Extract the [x, y] coordinate from the center of the cell holding the provided text.  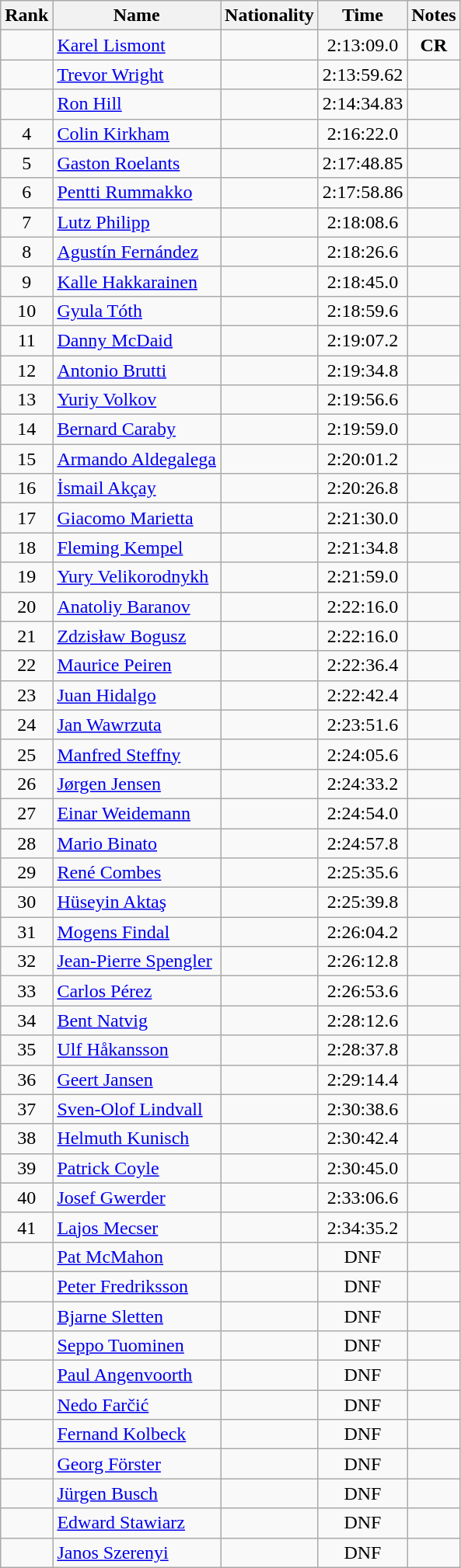
Seppo Tuominen [137, 1346]
Paul Angenvoorth [137, 1375]
Fernand Kolbeck [137, 1434]
Giacomo Marietta [137, 518]
33 [26, 991]
2:17:58.86 [362, 193]
2:19:07.2 [362, 340]
Peter Fredriksson [137, 1286]
2:25:39.8 [362, 902]
31 [26, 932]
Ron Hill [137, 104]
36 [26, 1080]
Bernard Caraby [137, 429]
22 [26, 666]
2:24:33.2 [362, 784]
Nationality [270, 16]
Pat McMahon [137, 1257]
Antonio Brutti [137, 370]
Rank [26, 16]
Pentti Rummakko [137, 193]
Zdzisław Bogusz [137, 636]
19 [26, 577]
Fleming Kempel [137, 548]
11 [26, 340]
14 [26, 429]
21 [26, 636]
Colin Kirkham [137, 134]
29 [26, 873]
Lajos Mecser [137, 1227]
13 [26, 400]
23 [26, 695]
25 [26, 754]
Notes [434, 16]
İsmail Akçay [137, 488]
2:20:26.8 [362, 488]
Sven-Olof Lindvall [137, 1109]
Bjarne Sletten [137, 1316]
2:24:57.8 [362, 843]
2:18:26.6 [362, 252]
2:16:22.0 [362, 134]
Time [362, 16]
René Combes [137, 873]
2:13:59.62 [362, 75]
10 [26, 311]
2:33:06.6 [362, 1198]
12 [26, 370]
Gyula Tóth [137, 311]
Bent Natvig [137, 1020]
20 [26, 607]
2:30:45.0 [362, 1168]
27 [26, 813]
Agustín Fernández [137, 252]
2:24:54.0 [362, 813]
Jørgen Jensen [137, 784]
2:28:37.8 [362, 1050]
Jean-Pierre Spengler [137, 961]
Karel Lismont [137, 45]
Maurice Peiren [137, 666]
39 [26, 1168]
24 [26, 725]
4 [26, 134]
40 [26, 1198]
2:20:01.2 [362, 459]
Nedo Farčić [137, 1405]
30 [26, 902]
2:26:53.6 [362, 991]
Anatoliy Baranov [137, 607]
Name [137, 16]
2:30:42.4 [362, 1139]
2:26:12.8 [362, 961]
Yury Velikorodnykh [137, 577]
Einar Weidemann [137, 813]
Trevor Wright [137, 75]
Ulf Håkansson [137, 1050]
2:21:30.0 [362, 518]
26 [26, 784]
5 [26, 163]
Patrick Coyle [137, 1168]
Yuriy Volkov [137, 400]
CR [434, 45]
2:21:34.8 [362, 548]
8 [26, 252]
Mogens Findal [137, 932]
2:18:59.6 [362, 311]
15 [26, 459]
2:14:34.83 [362, 104]
32 [26, 961]
2:17:48.85 [362, 163]
2:24:05.6 [362, 754]
Edward Stawiarz [137, 1523]
41 [26, 1227]
Kalle Hakkarainen [137, 281]
Janos Szerenyi [137, 1552]
Helmuth Kunisch [137, 1139]
2:23:51.6 [362, 725]
2:18:08.6 [362, 222]
2:21:59.0 [362, 577]
Carlos Pérez [137, 991]
38 [26, 1139]
Georg Förster [137, 1464]
Jürgen Busch [137, 1493]
2:25:35.6 [362, 873]
Juan Hidalgo [137, 695]
7 [26, 222]
Danny McDaid [137, 340]
Armando Aldegalega [137, 459]
2:22:36.4 [362, 666]
Manfred Steffny [137, 754]
35 [26, 1050]
37 [26, 1109]
2:22:42.4 [362, 695]
18 [26, 548]
34 [26, 1020]
2:13:09.0 [362, 45]
2:29:14.4 [362, 1080]
6 [26, 193]
Jan Wawrzuta [137, 725]
Mario Binato [137, 843]
2:19:34.8 [362, 370]
2:26:04.2 [362, 932]
2:34:35.2 [362, 1227]
Hüseyin Aktaş [137, 902]
2:19:56.6 [362, 400]
16 [26, 488]
2:30:38.6 [362, 1109]
2:19:59.0 [362, 429]
28 [26, 843]
9 [26, 281]
Lutz Philipp [137, 222]
17 [26, 518]
2:18:45.0 [362, 281]
Geert Jansen [137, 1080]
2:28:12.6 [362, 1020]
Josef Gwerder [137, 1198]
Gaston Roelants [137, 163]
